Locate the cell with the specified text and output its (X, Y) center coordinate. 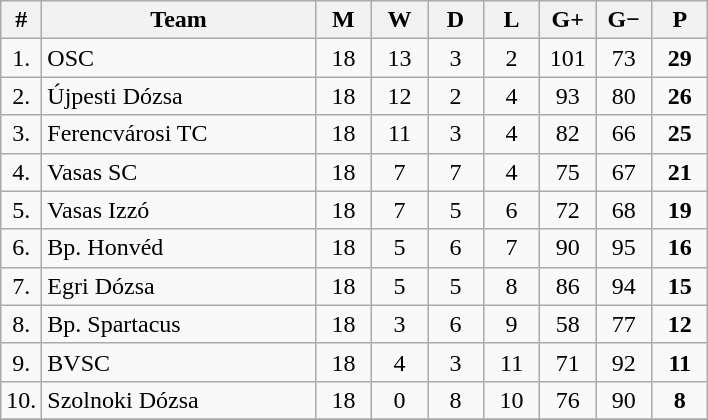
77 (624, 324)
19 (680, 210)
10 (512, 400)
Egri Dózsa (179, 286)
BVSC (179, 362)
D (456, 20)
67 (624, 172)
92 (624, 362)
# (22, 20)
P (680, 20)
G+ (568, 20)
21 (680, 172)
9 (512, 324)
Team (179, 20)
58 (568, 324)
82 (568, 134)
25 (680, 134)
9. (22, 362)
68 (624, 210)
7. (22, 286)
4. (22, 172)
15 (680, 286)
72 (568, 210)
G− (624, 20)
L (512, 20)
Vasas Izzó (179, 210)
0 (399, 400)
80 (624, 96)
13 (399, 58)
Újpesti Dózsa (179, 96)
71 (568, 362)
5. (22, 210)
Bp. Spartacus (179, 324)
M (343, 20)
66 (624, 134)
16 (680, 248)
6. (22, 248)
95 (624, 248)
101 (568, 58)
94 (624, 286)
76 (568, 400)
1. (22, 58)
10. (22, 400)
29 (680, 58)
W (399, 20)
75 (568, 172)
73 (624, 58)
86 (568, 286)
93 (568, 96)
8. (22, 324)
Szolnoki Dózsa (179, 400)
Vasas SC (179, 172)
2. (22, 96)
26 (680, 96)
OSC (179, 58)
3. (22, 134)
Bp. Honvéd (179, 248)
Ferencvárosi TC (179, 134)
